Detect which cell encompasses the target text, then output its (X, Y) center coordinate. 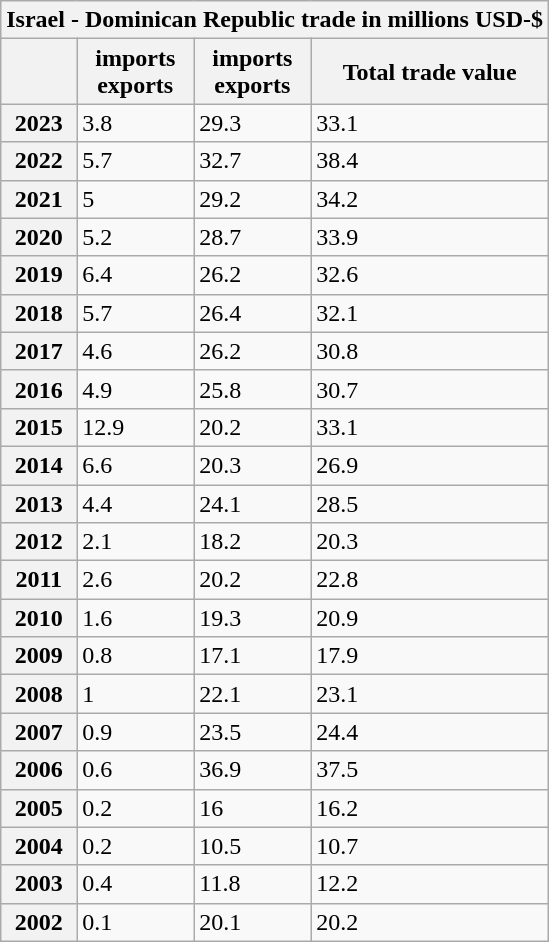
2013 (39, 503)
2008 (39, 694)
22.1 (252, 694)
28.5 (430, 503)
2005 (39, 808)
17.1 (252, 656)
23.1 (430, 694)
34.2 (430, 199)
12.9 (136, 427)
20.9 (430, 618)
38.4 (430, 161)
12.2 (430, 884)
20.1 (252, 922)
Total trade value (430, 72)
2006 (39, 770)
2004 (39, 846)
2022 (39, 161)
1.6 (136, 618)
18.2 (252, 542)
6.6 (136, 465)
29.3 (252, 123)
28.7 (252, 237)
2016 (39, 389)
0.9 (136, 732)
32.1 (430, 313)
4.4 (136, 503)
0.8 (136, 656)
2012 (39, 542)
2021 (39, 199)
30.8 (430, 351)
5.2 (136, 237)
16 (252, 808)
19.3 (252, 618)
23.5 (252, 732)
1 (136, 694)
26.9 (430, 465)
0.1 (136, 922)
6.4 (136, 275)
33.9 (430, 237)
2020 (39, 237)
22.8 (430, 580)
26.4 (252, 313)
10.7 (430, 846)
4.6 (136, 351)
25.8 (252, 389)
0.4 (136, 884)
11.8 (252, 884)
16.2 (430, 808)
2011 (39, 580)
32.7 (252, 161)
2023 (39, 123)
24.4 (430, 732)
2002 (39, 922)
0.6 (136, 770)
24.1 (252, 503)
2003 (39, 884)
36.9 (252, 770)
2019 (39, 275)
2014 (39, 465)
2.1 (136, 542)
Israel - Dominican Republic trade in millions USD-$ (275, 20)
2007 (39, 732)
29.2 (252, 199)
2010 (39, 618)
17.9 (430, 656)
4.9 (136, 389)
10.5 (252, 846)
30.7 (430, 389)
37.5 (430, 770)
2018 (39, 313)
5 (136, 199)
2015 (39, 427)
2009 (39, 656)
2.6 (136, 580)
3.8 (136, 123)
32.6 (430, 275)
2017 (39, 351)
